Provide the (X, Y) coordinate of the cell's center where the given text is located.  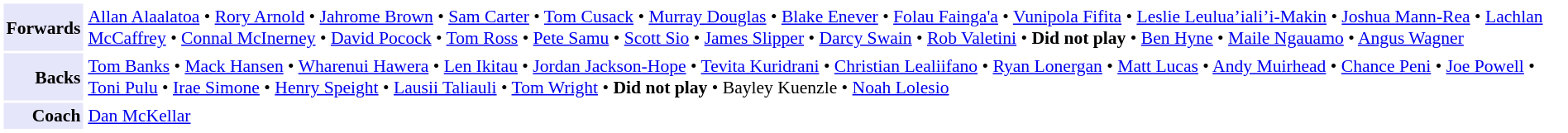
Forwards (43, 26)
Dan McKellar (825, 116)
Coach (43, 116)
Backs (43, 76)
